From the cell containing the given text, extract its center point as (x, y) coordinate. 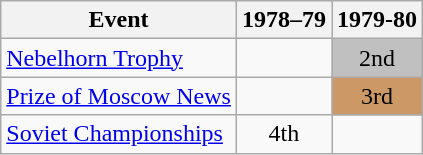
1979-80 (378, 20)
Soviet Championships (119, 134)
3rd (378, 96)
2nd (378, 58)
1978–79 (284, 20)
Nebelhorn Trophy (119, 58)
Prize of Moscow News (119, 96)
4th (284, 134)
Event (119, 20)
